For the text-containing cell, return its midpoint in [x, y] coordinate format. 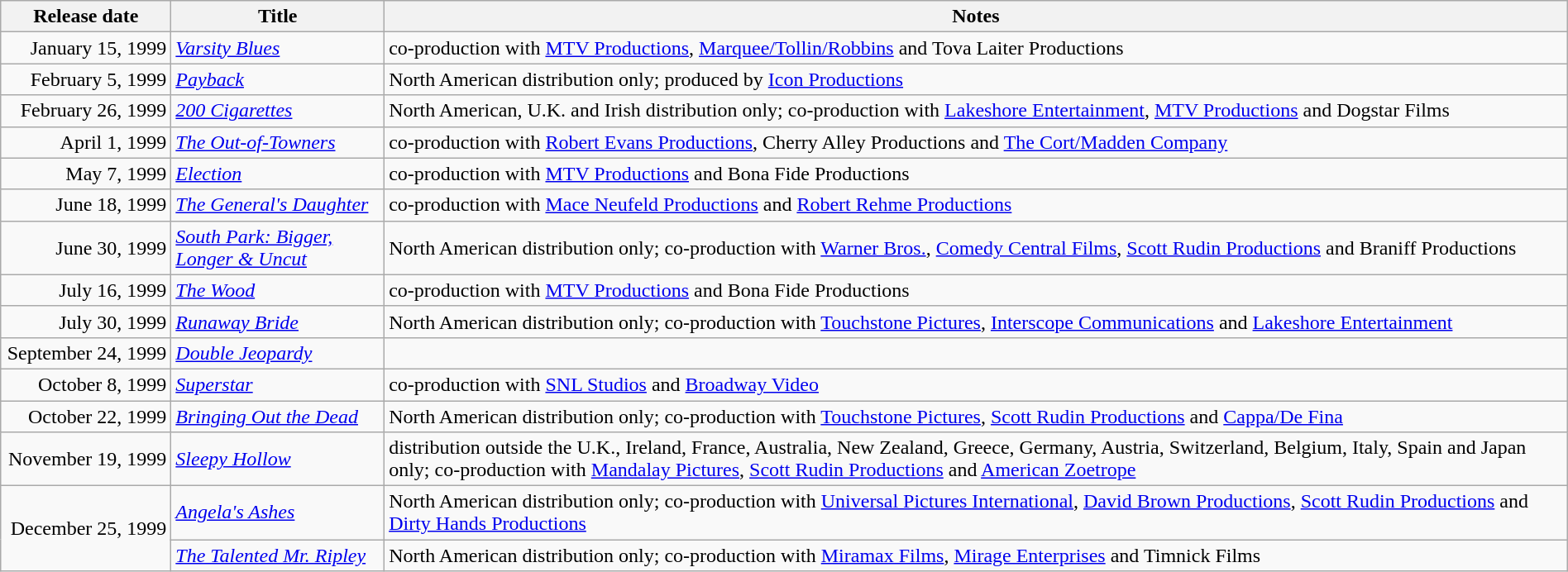
Angela's Ashes [278, 512]
Payback [278, 79]
North American distribution only; co-production with Touchstone Pictures, Scott Rudin Productions and Cappa/De Fina [976, 416]
North American distribution only; co-production with Miramax Films, Mirage Enterprises and Timnick Films [976, 555]
co-production with SNL Studios and Broadway Video [976, 384]
Notes [976, 17]
May 7, 1999 [86, 174]
North American, U.K. and Irish distribution only; co-production with Lakeshore Entertainment, MTV Productions and Dogstar Films [976, 111]
November 19, 1999 [86, 460]
North American distribution only; produced by Icon Productions [976, 79]
South Park: Bigger, Longer & Uncut [278, 248]
April 1, 1999 [86, 142]
The Talented Mr. Ripley [278, 555]
Double Jeopardy [278, 353]
Superstar [278, 384]
June 18, 1999 [86, 205]
December 25, 1999 [86, 529]
October 8, 1999 [86, 384]
North American distribution only; co-production with Touchstone Pictures, Interscope Communications and Lakeshore Entertainment [976, 322]
January 15, 1999 [86, 48]
Release date [86, 17]
co-production with Robert Evans Productions, Cherry Alley Productions and The Cort/Madden Company [976, 142]
September 24, 1999 [86, 353]
Sleepy Hollow [278, 460]
October 22, 1999 [86, 416]
Title [278, 17]
Varsity Blues [278, 48]
Runaway Bride [278, 322]
June 30, 1999 [86, 248]
Election [278, 174]
co-production with Mace Neufeld Productions and Robert Rehme Productions [976, 205]
July 16, 1999 [86, 290]
Bringing Out the Dead [278, 416]
The Wood [278, 290]
200 Cigarettes [278, 111]
The Out-of-Towners [278, 142]
co-production with MTV Productions, Marquee/Tollin/Robbins and Tova Laiter Productions [976, 48]
North American distribution only; co-production with Warner Bros., Comedy Central Films, Scott Rudin Productions and Braniff Productions [976, 248]
February 26, 1999 [86, 111]
The General's Daughter [278, 205]
February 5, 1999 [86, 79]
July 30, 1999 [86, 322]
